Identify which cell holds the provided text, then report its (X, Y) central coordinate. 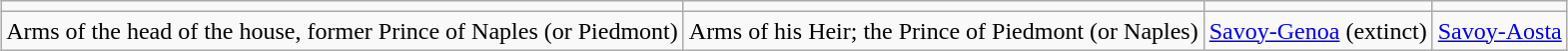
Savoy-Aosta (1500, 31)
Arms of the head of the house, former Prince of Naples (or Piedmont) (343, 31)
Savoy-Genoa (extinct) (1318, 31)
Arms of his Heir; the Prince of Piedmont (or Naples) (943, 31)
